Detect which cell encompasses the target text, then output its [X, Y] center coordinate. 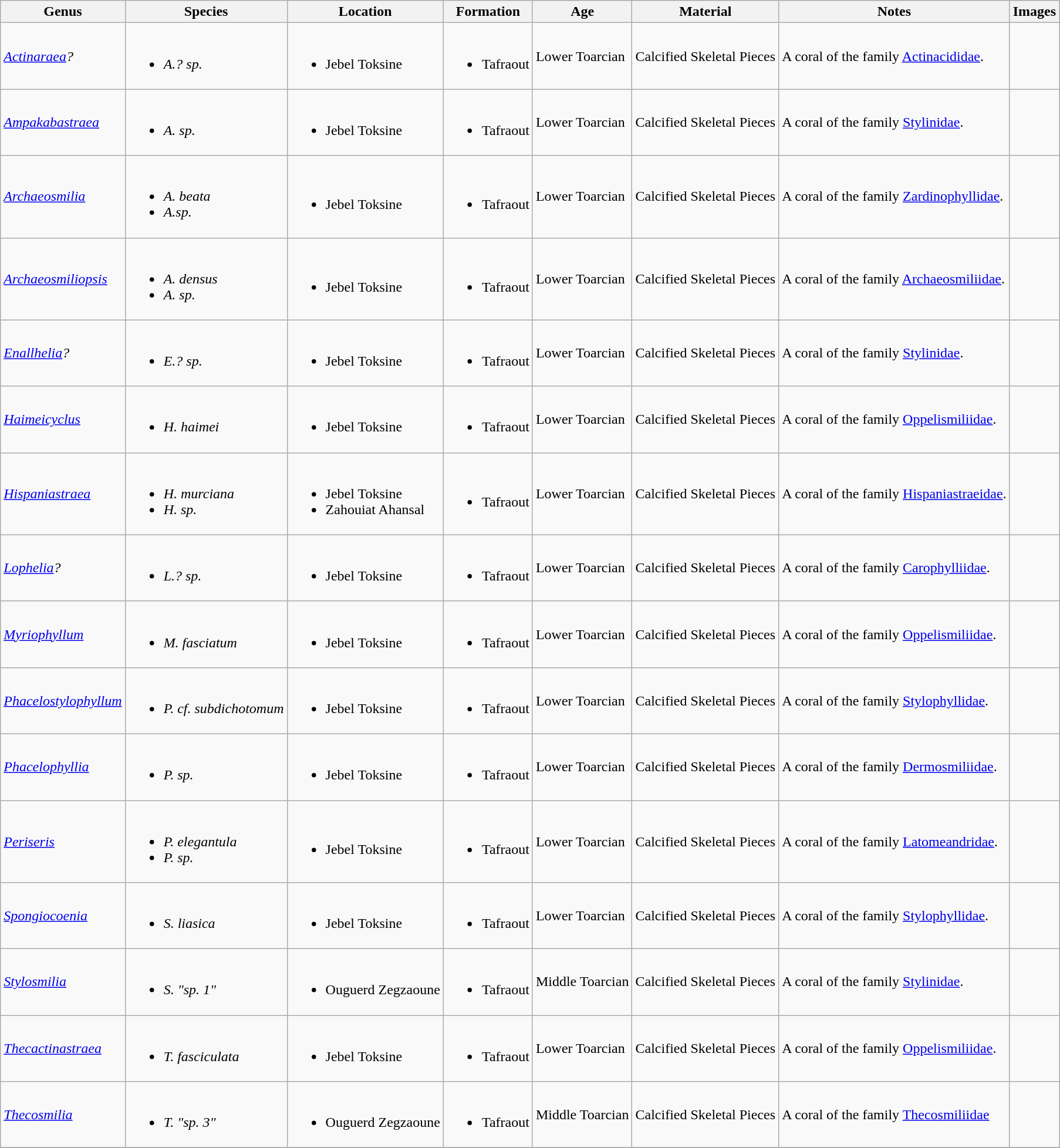
M. fasciatum [206, 634]
Thecactinastraea [63, 1048]
Jebel ToksineZahouiat Ahansal [365, 494]
Myriophyllum [63, 634]
L.? sp. [206, 568]
Thecosmilia [63, 1115]
Species [206, 12]
Genus [63, 12]
Ampakabastraea [63, 122]
P. sp. [206, 767]
Formation [488, 12]
A coral of the family Thecosmiliidae [894, 1115]
Stylosmilia [63, 982]
Hispaniastraea [63, 494]
Haimeicyclus [63, 419]
A coral of the family Latomeandridae. [894, 842]
A coral of the family Carophylliidae. [894, 568]
E.? sp. [206, 353]
A coral of the family Archaeosmiliidae. [894, 279]
A. sp. [206, 122]
Enallhelia? [63, 353]
P. elegantulaP. sp. [206, 842]
Archaeosmilia [63, 197]
Spongiocoenia [63, 916]
Actinaraea? [63, 56]
A.? sp. [206, 56]
A coral of the family Dermosmiliidae. [894, 767]
Notes [894, 12]
Age [582, 12]
A coral of the family Actinacididae. [894, 56]
H. murcianaH. sp. [206, 494]
A coral of the family Hispaniastraeidae. [894, 494]
Phacelostylophyllum [63, 701]
T. fasciculata [206, 1048]
Location [365, 12]
A. densusA. sp. [206, 279]
A. beataA.sp. [206, 197]
Images [1034, 12]
Archaeosmiliopsis [63, 279]
Periseris [63, 842]
P. cf. subdichotomum [206, 701]
S. "sp. 1" [206, 982]
T. "sp. 3" [206, 1115]
A coral of the family Zardinophyllidae. [894, 197]
S. liasica [206, 916]
Material [705, 12]
Phacelophyllia [63, 767]
Lophelia? [63, 568]
H. haimei [206, 419]
